Extract the (X, Y) coordinate from the center of the cell holding the provided text.  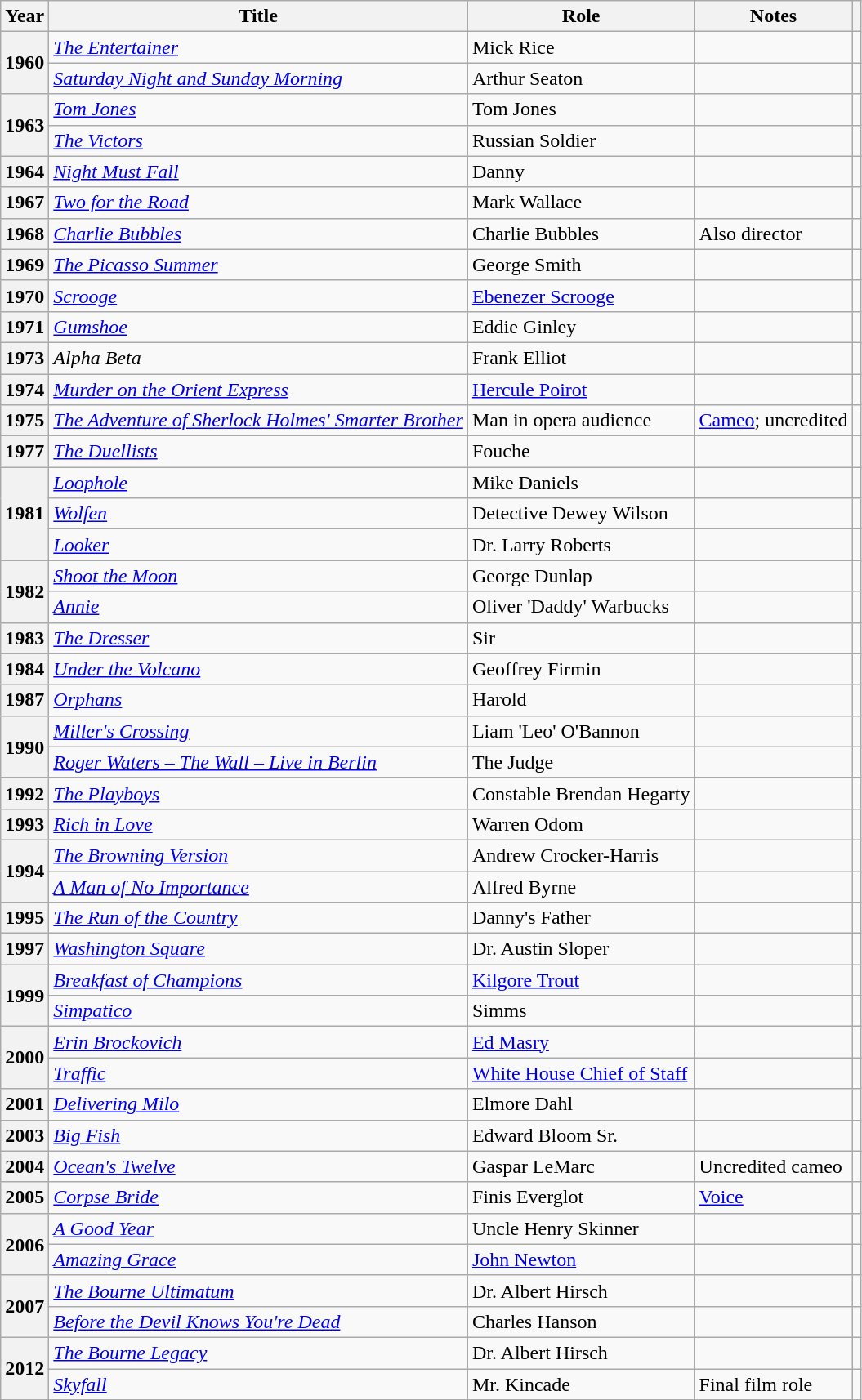
Washington Square (258, 949)
Corpse Bride (258, 1197)
Ed Masry (581, 1042)
1999 (25, 996)
White House Chief of Staff (581, 1073)
The Picasso Summer (258, 265)
2003 (25, 1135)
Loophole (258, 483)
Fouche (581, 452)
George Dunlap (581, 576)
Edward Bloom Sr. (581, 1135)
Finis Everglot (581, 1197)
Erin Brockovich (258, 1042)
Orphans (258, 700)
1974 (25, 390)
The Adventure of Sherlock Holmes' Smarter Brother (258, 421)
Russian Soldier (581, 140)
Geoffrey Firmin (581, 669)
Oliver 'Daddy' Warbucks (581, 607)
Harold (581, 700)
Man in opera audience (581, 421)
Annie (258, 607)
1987 (25, 700)
Roger Waters – The Wall – Live in Berlin (258, 762)
The Entertainer (258, 47)
1995 (25, 918)
Mike Daniels (581, 483)
1960 (25, 63)
The Browning Version (258, 855)
1993 (25, 824)
A Man of No Importance (258, 886)
The Judge (581, 762)
Title (258, 16)
Traffic (258, 1073)
Simpatico (258, 1011)
Eddie Ginley (581, 327)
Simms (581, 1011)
1973 (25, 358)
Kilgore Trout (581, 980)
Alpha Beta (258, 358)
Notes (773, 16)
Gumshoe (258, 327)
Detective Dewey Wilson (581, 514)
Andrew Crocker-Harris (581, 855)
Ocean's Twelve (258, 1166)
Rich in Love (258, 824)
The Duellists (258, 452)
1983 (25, 638)
Sir (581, 638)
2004 (25, 1166)
Breakfast of Champions (258, 980)
Also director (773, 234)
Before the Devil Knows You're Dead (258, 1322)
Constable Brendan Hegarty (581, 793)
1982 (25, 591)
Saturday Night and Sunday Morning (258, 78)
Uncle Henry Skinner (581, 1228)
Warren Odom (581, 824)
Cameo; uncredited (773, 421)
Frank Elliot (581, 358)
1992 (25, 793)
2006 (25, 1244)
Elmore Dahl (581, 1104)
1967 (25, 203)
1990 (25, 747)
2012 (25, 1368)
2007 (25, 1306)
Skyfall (258, 1384)
2000 (25, 1058)
Danny's Father (581, 918)
1981 (25, 514)
1969 (25, 265)
Dr. Larry Roberts (581, 545)
Murder on the Orient Express (258, 390)
Gaspar LeMarc (581, 1166)
The Dresser (258, 638)
Looker (258, 545)
George Smith (581, 265)
Scrooge (258, 296)
Alfred Byrne (581, 886)
1994 (25, 871)
Hercule Poirot (581, 390)
2001 (25, 1104)
Danny (581, 172)
Two for the Road (258, 203)
A Good Year (258, 1228)
John Newton (581, 1260)
Big Fish (258, 1135)
1975 (25, 421)
The Bourne Ultimatum (258, 1291)
The Playboys (258, 793)
Voice (773, 1197)
1970 (25, 296)
Mr. Kincade (581, 1384)
Charles Hanson (581, 1322)
1971 (25, 327)
The Bourne Legacy (258, 1353)
1997 (25, 949)
1984 (25, 669)
Year (25, 16)
Mick Rice (581, 47)
Shoot the Moon (258, 576)
1964 (25, 172)
1968 (25, 234)
Miller's Crossing (258, 731)
Final film role (773, 1384)
2005 (25, 1197)
Under the Volcano (258, 669)
Delivering Milo (258, 1104)
Dr. Austin Sloper (581, 949)
Uncredited cameo (773, 1166)
The Victors (258, 140)
The Run of the Country (258, 918)
Role (581, 16)
Night Must Fall (258, 172)
1963 (25, 125)
Mark Wallace (581, 203)
Arthur Seaton (581, 78)
Wolfen (258, 514)
Ebenezer Scrooge (581, 296)
Liam 'Leo' O'Bannon (581, 731)
1977 (25, 452)
Amazing Grace (258, 1260)
